Determine the [x, y] coordinate at the center of the cell enclosing the given text.  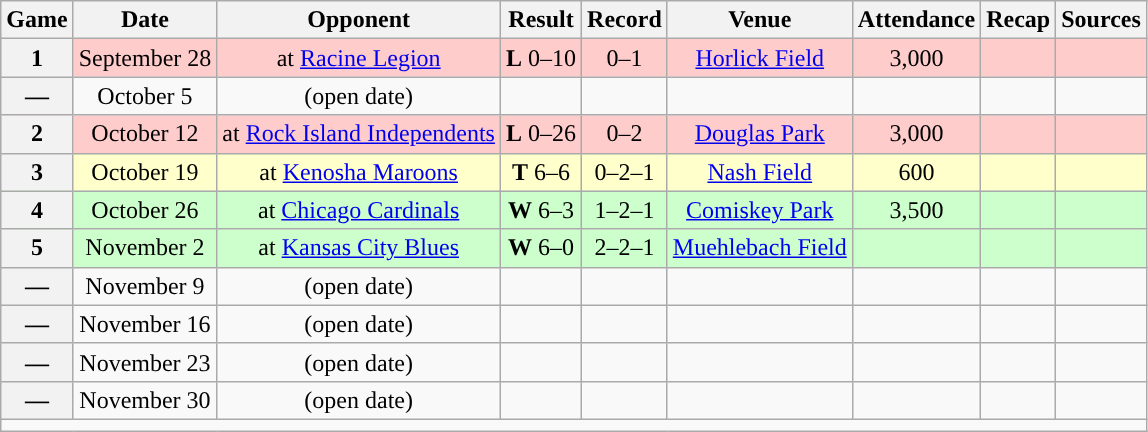
Comiskey Park [760, 210]
at Kenosha Maroons [359, 172]
3 [37, 172]
0–2–1 [625, 172]
Nash Field [760, 172]
W 6–3 [540, 210]
3,500 [916, 210]
Muehlebach Field [760, 248]
September 28 [145, 58]
October 19 [145, 172]
1 [37, 58]
0–2 [625, 134]
L 0–10 [540, 58]
November 23 [145, 362]
Record [625, 20]
November 9 [145, 286]
at Racine Legion [359, 58]
Sources [1102, 20]
Date [145, 20]
Douglas Park [760, 134]
October 12 [145, 134]
at Rock Island Independents [359, 134]
4 [37, 210]
W 6–0 [540, 248]
L 0–26 [540, 134]
5 [37, 248]
at Kansas City Blues [359, 248]
at Chicago Cardinals [359, 210]
1–2–1 [625, 210]
Opponent [359, 20]
Attendance [916, 20]
0–1 [625, 58]
November 30 [145, 400]
November 16 [145, 324]
2–2–1 [625, 248]
Game [37, 20]
Recap [1018, 20]
October 5 [145, 96]
Result [540, 20]
600 [916, 172]
Horlick Field [760, 58]
T 6–6 [540, 172]
November 2 [145, 248]
Venue [760, 20]
2 [37, 134]
October 26 [145, 210]
